For the text-containing cell, return its midpoint in (x, y) coordinate format. 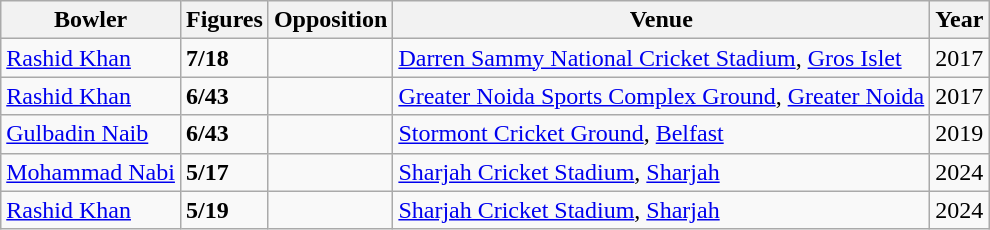
Bowler (91, 20)
Darren Sammy National Cricket Stadium, Gros Islet (662, 58)
5/19 (224, 210)
7/18 (224, 58)
Stormont Cricket Ground, Belfast (662, 134)
Figures (224, 20)
Greater Noida Sports Complex Ground, Greater Noida (662, 96)
2019 (960, 134)
Gulbadin Naib (91, 134)
Mohammad Nabi (91, 172)
Opposition (330, 20)
Year (960, 20)
Venue (662, 20)
5/17 (224, 172)
